Return [x, y] of the center of cell containing provided text 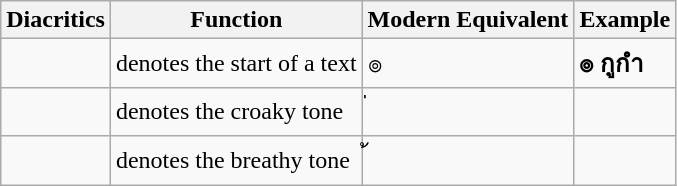
่ [468, 112]
Modern Equivalent [468, 20]
Example [625, 20]
denotes the start of a text [236, 64]
Diacritics [56, 20]
denotes the croaky tone [236, 112]
๏ [468, 64]
denotes the breathy tone [236, 160]
้ [468, 160]
Function [236, 20]
๏ กูกำ [625, 64]
